Return (x, y) of the center of cell containing provided text 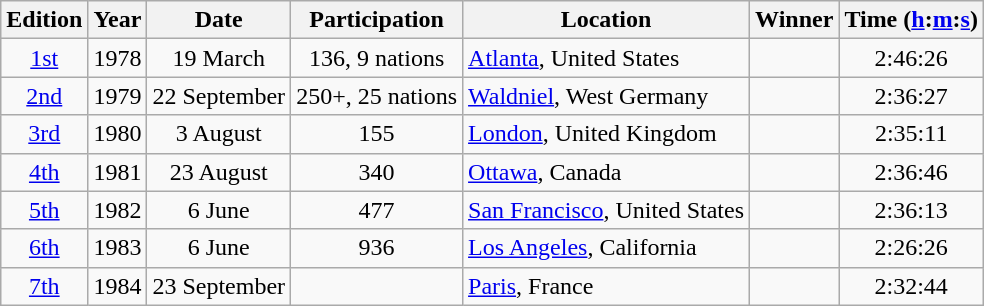
2:36:46 (912, 172)
2:36:27 (912, 96)
Winner (794, 20)
340 (377, 172)
1980 (118, 134)
250+, 25 nations (377, 96)
Year (118, 20)
7th (44, 286)
2:26:26 (912, 248)
4th (44, 172)
2:46:26 (912, 58)
Edition (44, 20)
Atlanta, United States (606, 58)
19 March (219, 58)
1983 (118, 248)
3rd (44, 134)
London, United Kingdom (606, 134)
2:32:44 (912, 286)
22 September (219, 96)
1981 (118, 172)
1st (44, 58)
23 September (219, 286)
477 (377, 210)
155 (377, 134)
23 August (219, 172)
1984 (118, 286)
136, 9 nations (377, 58)
1982 (118, 210)
2nd (44, 96)
2:36:13 (912, 210)
Ottawa, Canada (606, 172)
Participation (377, 20)
5th (44, 210)
3 August (219, 134)
6th (44, 248)
1978 (118, 58)
936 (377, 248)
Waldniel, West Germany (606, 96)
2:35:11 (912, 134)
Los Angeles, California (606, 248)
Location (606, 20)
Date (219, 20)
San Francisco, United States (606, 210)
Paris, France (606, 286)
1979 (118, 96)
Time (h:m:s) (912, 20)
